Return [X, Y] of the center of cell containing provided text 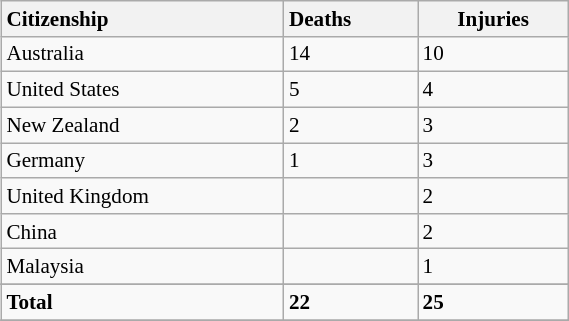
25 [494, 302]
22 [351, 302]
Citizenship [142, 18]
Malaysia [142, 266]
Germany [142, 160]
New Zealand [142, 124]
Deaths [351, 18]
Injuries [494, 18]
5 [351, 90]
United Kingdom [142, 196]
United States [142, 90]
10 [494, 54]
China [142, 230]
Total [142, 302]
Australia [142, 54]
14 [351, 54]
4 [494, 90]
